Scan for the cell matching the given text and deliver its (X, Y) coordinate at center. 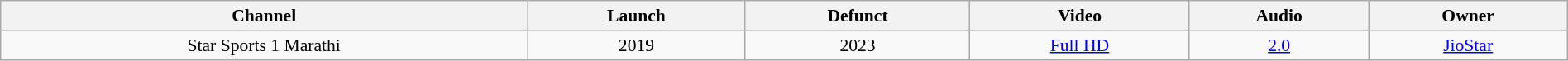
Launch (637, 16)
2019 (637, 45)
Video (1080, 16)
JioStar (1468, 45)
Full HD (1080, 45)
Owner (1468, 16)
Audio (1279, 16)
Star Sports 1 Marathi (265, 45)
2.0 (1279, 45)
Defunct (857, 16)
Channel (265, 16)
2023 (857, 45)
